Detect which cell encompasses the target text, then output its (X, Y) center coordinate. 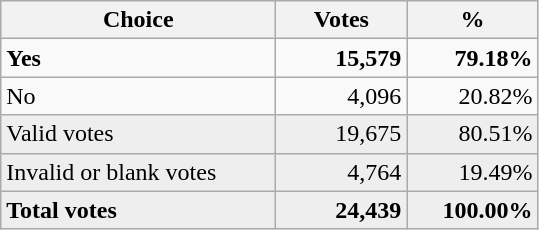
24,439 (342, 210)
4,764 (342, 172)
15,579 (342, 58)
4,096 (342, 96)
19.49% (472, 172)
100.00% (472, 210)
No (138, 96)
Invalid or blank votes (138, 172)
Votes (342, 20)
19,675 (342, 134)
Total votes (138, 210)
80.51% (472, 134)
Valid votes (138, 134)
20.82% (472, 96)
% (472, 20)
79.18% (472, 58)
Yes (138, 58)
Choice (138, 20)
